Provide the (X, Y) coordinate of the cell's center where the given text is located.  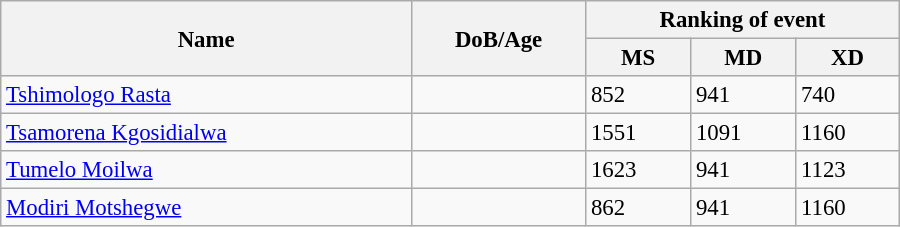
1551 (638, 133)
Modiri Motshegwe (206, 208)
Tumelo Moilwa (206, 170)
852 (638, 95)
MD (744, 58)
MS (638, 58)
1623 (638, 170)
1123 (848, 170)
1091 (744, 133)
Tshimologo Rasta (206, 95)
862 (638, 208)
Name (206, 38)
XD (848, 58)
Tsamorena Kgosidialwa (206, 133)
740 (848, 95)
Ranking of event (743, 20)
DoB/Age (499, 38)
